Pinpoint the cell where the given text exists, returning its (x, y) midpoint coordinate. 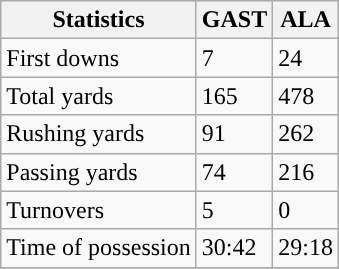
262 (306, 134)
0 (306, 210)
478 (306, 96)
GAST (234, 20)
Turnovers (99, 210)
5 (234, 210)
29:18 (306, 248)
Rushing yards (99, 134)
Time of possession (99, 248)
74 (234, 172)
Passing yards (99, 172)
216 (306, 172)
165 (234, 96)
91 (234, 134)
ALA (306, 20)
Statistics (99, 20)
7 (234, 58)
24 (306, 58)
30:42 (234, 248)
Total yards (99, 96)
First downs (99, 58)
